Return (X, Y) of the center of cell containing provided text 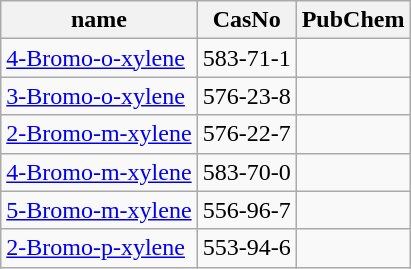
583-70-0 (246, 172)
4-Bromo-o-xylene (99, 58)
5-Bromo-m-xylene (99, 210)
576-22-7 (246, 134)
556-96-7 (246, 210)
2-Bromo-p-xylene (99, 248)
name (99, 20)
4-Bromo-m-xylene (99, 172)
2-Bromo-m-xylene (99, 134)
576-23-8 (246, 96)
553-94-6 (246, 248)
PubChem (353, 20)
583-71-1 (246, 58)
3-Bromo-o-xylene (99, 96)
CasNo (246, 20)
